From the cell containing the given text, extract its center point as (x, y) coordinate. 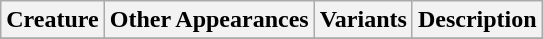
Creature (52, 20)
Variants (363, 20)
Other Appearances (209, 20)
Description (477, 20)
